Capture the cell that displays the provided text and extract its (X, Y) central coordinate. 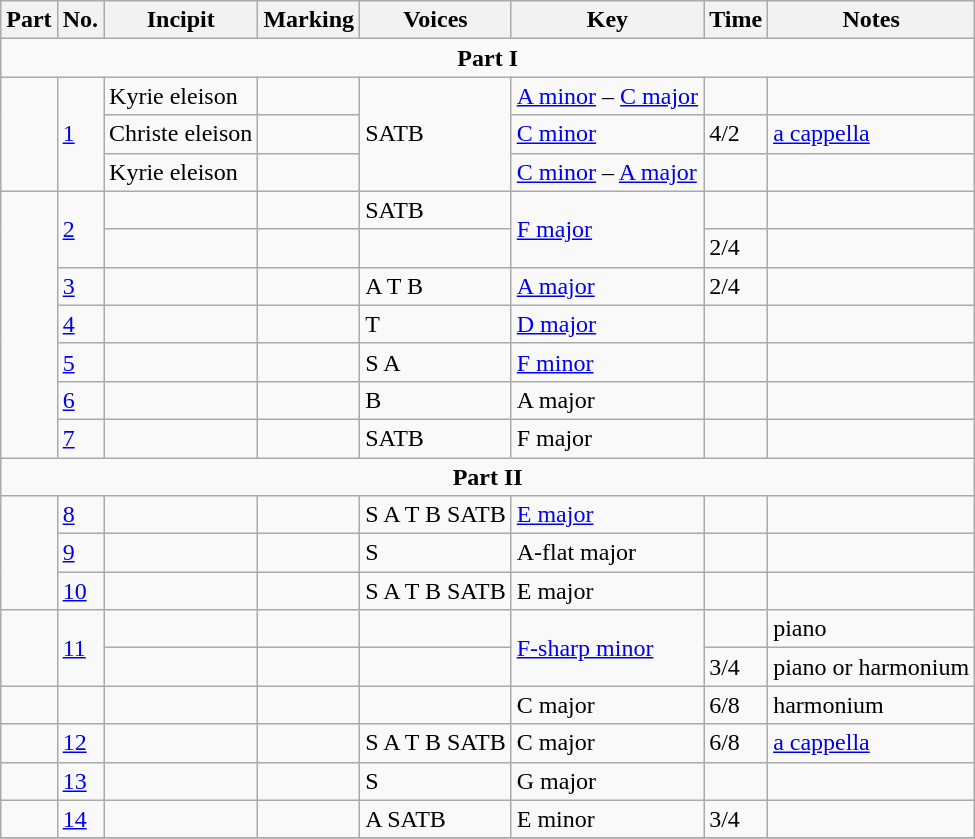
14 (80, 819)
2 (80, 229)
piano (872, 629)
4 (80, 324)
Key (607, 20)
11 (80, 648)
Marking (309, 20)
C minor (607, 134)
Voices (436, 20)
T (436, 324)
8 (80, 515)
F minor (607, 362)
7 (80, 438)
1 (80, 134)
A minor – C major (607, 96)
Part I (488, 58)
13 (80, 781)
A-flat major (607, 553)
A SATB (436, 819)
C minor – A major (607, 172)
G major (607, 781)
Part II (488, 477)
B (436, 400)
Christe eleison (181, 134)
10 (80, 591)
piano or harmonium (872, 667)
E minor (607, 819)
12 (80, 743)
4/2 (736, 134)
5 (80, 362)
Notes (872, 20)
A T B (436, 286)
Time (736, 20)
3 (80, 286)
9 (80, 553)
D major (607, 324)
F-sharp minor (607, 648)
harmonium (872, 705)
6 (80, 400)
Part (29, 20)
No. (80, 20)
S A (436, 362)
Incipit (181, 20)
